Identify which cell holds the provided text, then report its (x, y) central coordinate. 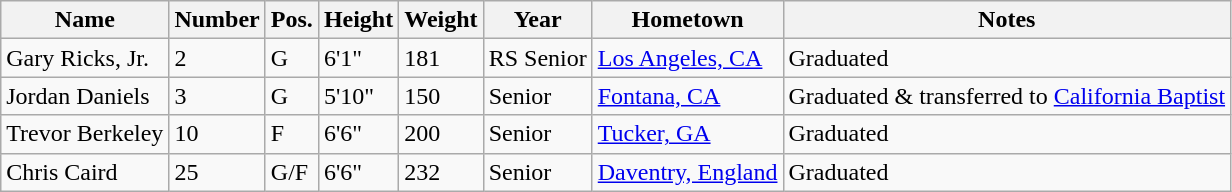
F (292, 134)
Height (358, 20)
Gary Ricks, Jr. (85, 58)
232 (441, 172)
3 (217, 96)
Notes (1007, 20)
25 (217, 172)
Los Angeles, CA (688, 58)
5'10" (358, 96)
Jordan Daniels (85, 96)
Chris Caird (85, 172)
Year (538, 20)
Daventry, England (688, 172)
Fontana, CA (688, 96)
10 (217, 134)
Number (217, 20)
Name (85, 20)
G/F (292, 172)
200 (441, 134)
Hometown (688, 20)
Pos. (292, 20)
150 (441, 96)
Graduated & transferred to California Baptist (1007, 96)
6'1" (358, 58)
181 (441, 58)
RS Senior (538, 58)
Trevor Berkeley (85, 134)
2 (217, 58)
Weight (441, 20)
Tucker, GA (688, 134)
